Extract the [x, y] coordinate from the center of the cell holding the provided text.  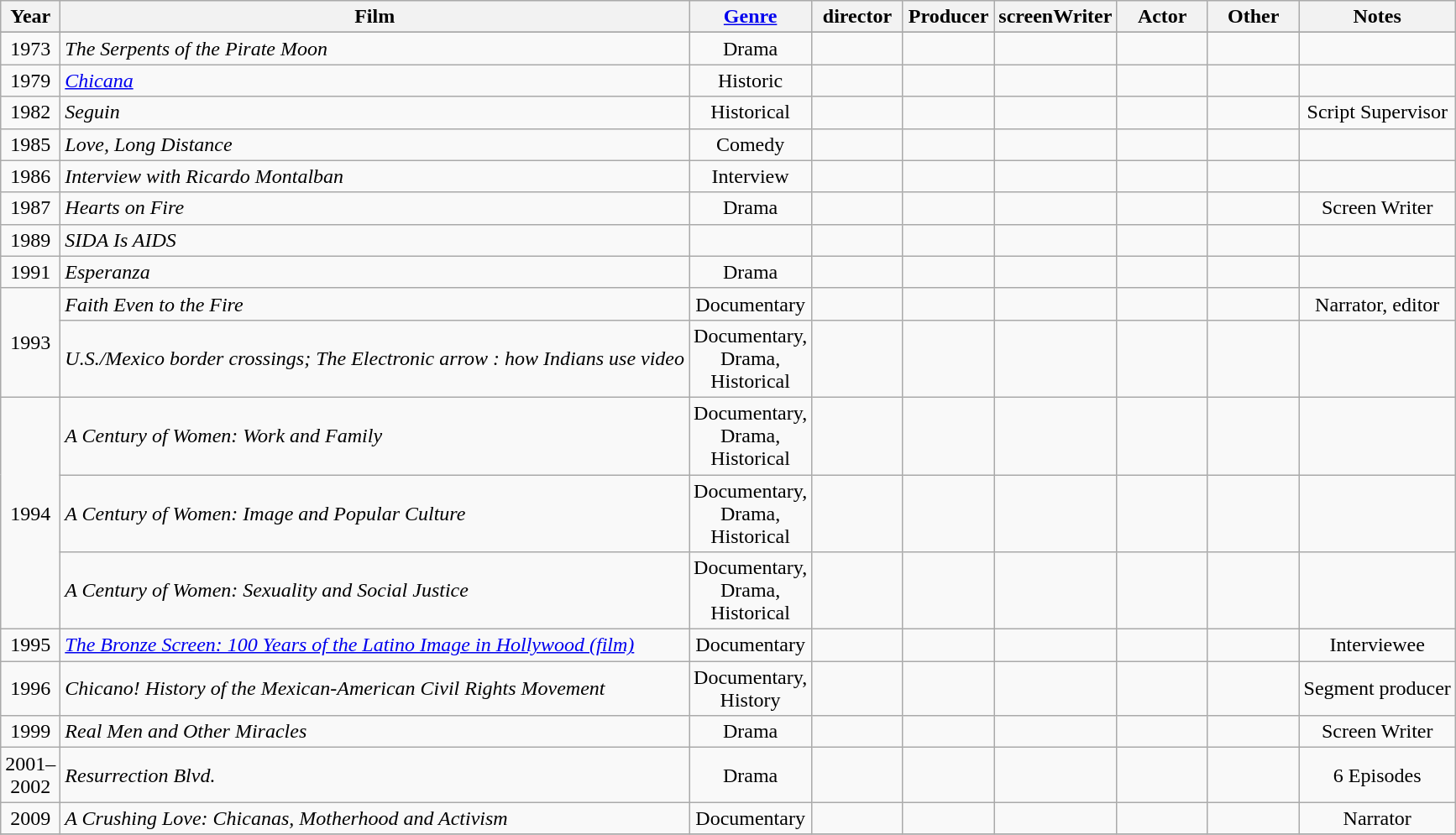
Historical [751, 112]
1991 [30, 272]
Interview with Ricardo Montalban [374, 176]
1987 [30, 208]
Faith Even to the Fire [374, 304]
1993 [30, 342]
Hearts on Fire [374, 208]
Comedy [751, 144]
Chicano! History of the Mexican-American Civil Rights Movement [374, 688]
1995 [30, 645]
Segment producer [1377, 688]
1989 [30, 240]
1982 [30, 112]
Esperanza [374, 272]
Year [30, 17]
Historic [751, 81]
U.S./Mexico border crossings; The Electronic arrow : how Indians use video [374, 358]
6 Episodes [1377, 775]
Other [1253, 17]
1973 [30, 49]
Interview [751, 176]
Documentary, History [751, 688]
Real Men and Other Miracles [374, 732]
director [858, 17]
1994 [30, 513]
Narrator, editor [1377, 304]
A Century of Women: Work and Family [374, 436]
Producer [949, 17]
2009 [30, 818]
A Century of Women: Image and Popular Culture [374, 514]
1985 [30, 144]
The Serpents of the Pirate Moon [374, 49]
Actor [1162, 17]
Film [374, 17]
The Bronze Screen: 100 Years of the Latino Image in Hollywood (film) [374, 645]
Narrator [1377, 818]
Resurrection Blvd. [374, 775]
A Century of Women: Sexuality and Social Justice [374, 591]
Love, Long Distance [374, 144]
Interviewee [1377, 645]
Notes [1377, 17]
Chicana [374, 81]
Script Supervisor [1377, 112]
SIDA Is AIDS [374, 240]
2001–2002 [30, 775]
1996 [30, 688]
Seguin [374, 112]
1999 [30, 732]
Genre [751, 17]
1979 [30, 81]
1986 [30, 176]
screenWriter [1055, 17]
A Crushing Love: Chicanas, Motherhood and Activism [374, 818]
